Locate the cell with the specified text and output its (X, Y) center coordinate. 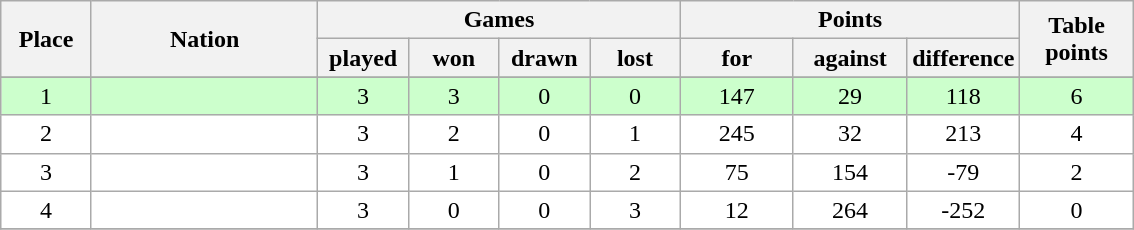
147 (736, 96)
6 (1076, 96)
32 (850, 134)
lost (636, 58)
154 (850, 172)
Place (46, 39)
Games (499, 20)
-79 (964, 172)
-252 (964, 210)
drawn (544, 58)
played (364, 58)
245 (736, 134)
difference (964, 58)
for (736, 58)
Tablepoints (1076, 39)
118 (964, 96)
75 (736, 172)
29 (850, 96)
213 (964, 134)
264 (850, 210)
12 (736, 210)
Points (850, 20)
against (850, 58)
Nation (204, 39)
won (454, 58)
